Locate the cell with the specified text and output its [x, y] center coordinate. 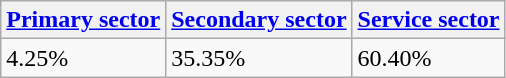
35.35% [259, 58]
Secondary sector [259, 20]
Primary sector [84, 20]
60.40% [428, 58]
Service sector [428, 20]
4.25% [84, 58]
